Scan for the cell matching the given text and deliver its [x, y] coordinate at center. 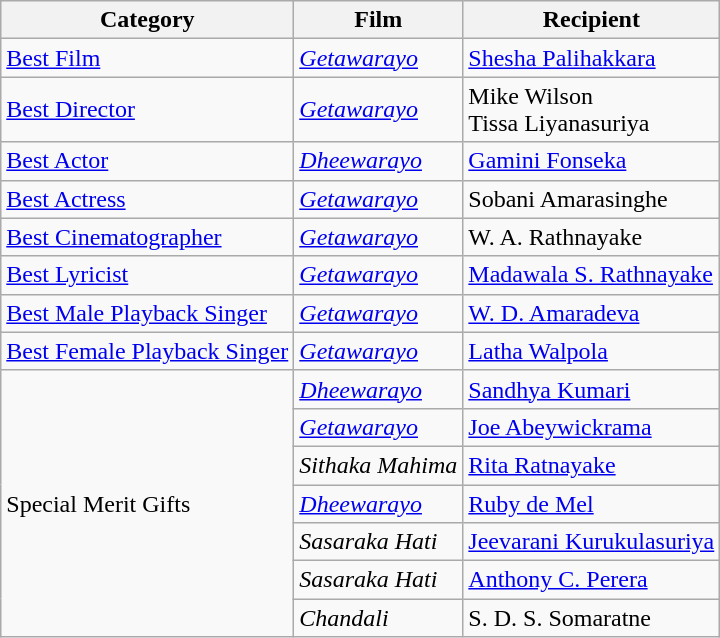
Category [148, 20]
S. D. S. Somaratne [592, 618]
Mike Wilson Tissa Liyanasuriya [592, 110]
Ruby de Mel [592, 503]
Joe Abeywickrama [592, 427]
Best Male Playback Singer [148, 313]
Film [378, 20]
Latha Walpola [592, 351]
Best Cinematographer [148, 237]
Jeevarani Kurukulasuriya [592, 542]
Best Film [148, 58]
Best Actress [148, 199]
Sobani Amarasinghe [592, 199]
Best Director [148, 110]
W. D. Amaradeva [592, 313]
Chandali [378, 618]
Special Merit Gifts [148, 503]
Best Lyricist [148, 275]
Rita Ratnayake [592, 465]
W. A. Rathnayake [592, 237]
Sandhya Kumari [592, 389]
Best Female Playback Singer [148, 351]
Recipient [592, 20]
Shesha Palihakkara [592, 58]
Madawala S. Rathnayake [592, 275]
Best Actor [148, 161]
Anthony C. Perera [592, 580]
Gamini Fonseka [592, 161]
Sithaka Mahima [378, 465]
